Return the [X, Y] coordinate for the center point of the cell that contains the specified text.  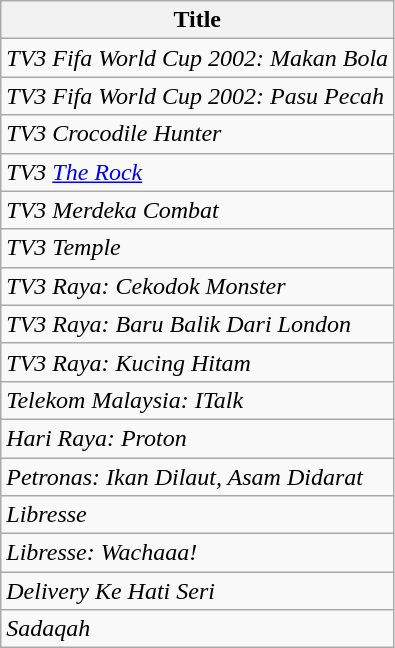
TV3 Fifa World Cup 2002: Pasu Pecah [198, 96]
Libresse [198, 515]
Petronas: Ikan Dilaut, Asam Didarat [198, 477]
Hari Raya: Proton [198, 438]
TV3 Merdeka Combat [198, 210]
TV3 Fifa World Cup 2002: Makan Bola [198, 58]
TV3 The Rock [198, 172]
Delivery Ke Hati Seri [198, 591]
TV3 Raya: Cekodok Monster [198, 286]
TV3 Temple [198, 248]
TV3 Crocodile Hunter [198, 134]
TV3 Raya: Kucing Hitam [198, 362]
Title [198, 20]
Sadaqah [198, 629]
Telekom Malaysia: ITalk [198, 400]
TV3 Raya: Baru Balik Dari London [198, 324]
Libresse: Wachaaa! [198, 553]
